Find where the given text appears and provide that cell's center as [X, Y] coordinate. 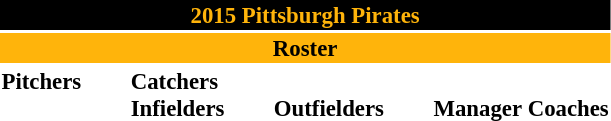
2015 Pittsburgh Pirates [305, 15]
Roster [305, 48]
